Output the (x, y) coordinate of the center of the cell containing the given text.  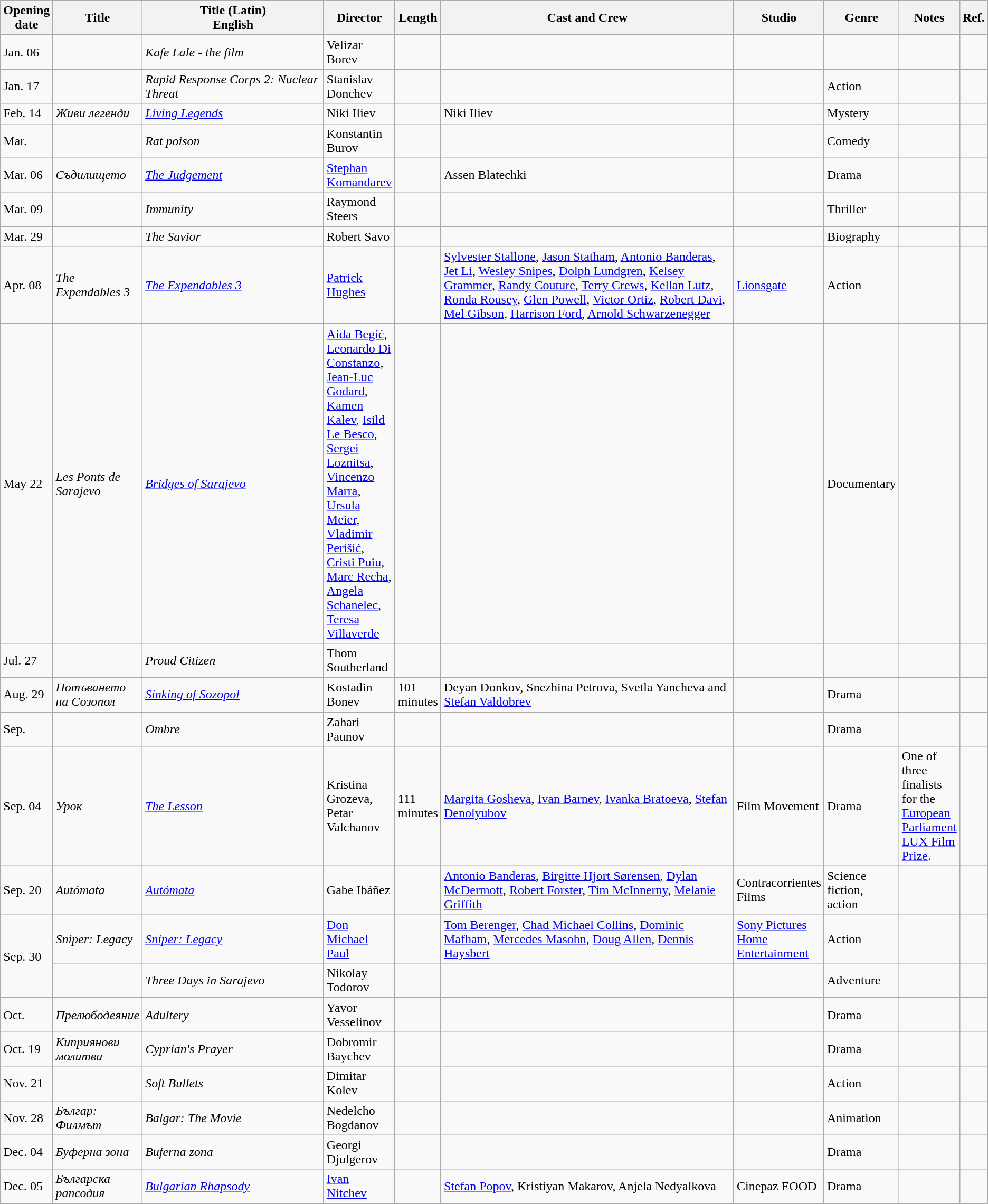
Notes (929, 18)
May 22 (26, 484)
Dimitar Kolev (359, 1083)
Title (Latin)English (233, 18)
Science fiction, action (861, 890)
Immunity (233, 209)
Българска рапсодия (98, 1187)
Sep. 04 (26, 807)
Урок (98, 807)
Biography (861, 236)
Stanislav Donchev (359, 87)
Yavor Vesselinov (359, 1015)
101 minutes (418, 695)
Raymond Steers (359, 209)
Margita Gosheva, Ivan Barnev, Ivanka Bratoeva, Stefan Denolyubov (587, 807)
Mar. 09 (26, 209)
Tom Berenger, Chad Michael Collins, Dominic Mafham, Mercedes Masohn, Doug Allen, Dennis Haysbert (587, 939)
Ivan Nitchev (359, 1187)
Don Michael Paul (359, 939)
Feb. 14 (26, 113)
Thriller (861, 209)
Director (359, 18)
Georgi Djulgerov (359, 1152)
Dec. 04 (26, 1152)
Zahari Paunov (359, 728)
Animation (861, 1118)
Sinking of Sozopol (233, 695)
Прелюбодеяние (98, 1015)
Title (98, 18)
Oct. (26, 1015)
Nov. 28 (26, 1118)
Gabe Ibáñez (359, 890)
Mar. 06 (26, 175)
Antonio Banderas, Birgitte Hjort Sørensen, Dylan McDermott, Robert Forster, Tim McInnerny, Melanie Griffith (587, 890)
Thom Southerland (359, 660)
Съдилището (98, 175)
Jan. 06 (26, 52)
Nov. 21 (26, 1083)
Sep. 30 (26, 956)
Oct. 19 (26, 1049)
Opening date (26, 18)
Nedelcho Bogdanov (359, 1118)
Живи легенди (98, 113)
Dobromir Baychev (359, 1049)
Soft Bullets (233, 1083)
Documentary (861, 484)
The Lesson (233, 807)
Proud Citizen (233, 660)
Adventure (861, 981)
Balgar: The Movie (233, 1118)
Sep. 20 (26, 890)
Rapid Response Corps 2: Nuclear Threat (233, 87)
Kristina Grozeva, Petar Valchanov (359, 807)
Потъването на Созопол (98, 695)
Length (418, 18)
Living Legends (233, 113)
Comedy (861, 140)
Българ: Филмът (98, 1118)
Adultery (233, 1015)
Genre (861, 18)
Robert Savo (359, 236)
Cyprian's Prayer (233, 1049)
111 minutes (418, 807)
Three Days in Sarajevo (233, 981)
Cast and Crew (587, 18)
Dec. 05 (26, 1187)
Mystery (861, 113)
Konstantin Burov (359, 140)
Aug. 29 (26, 695)
Bridges of Sarajevo (233, 484)
Rat poison (233, 140)
Lionsgate (779, 285)
Mar. (26, 140)
Буферна зона (98, 1152)
Cinepaz EOOD (779, 1187)
Bulgarian Rhapsody (233, 1187)
Buferna zona (233, 1152)
Contracorrientes Films (779, 890)
Stefan Popov, Kristiyan Makarov, Anjela Nedyalkova (587, 1187)
Jan. 17 (26, 87)
The Judgement (233, 175)
Kafe Lale - the film (233, 52)
Les Ponts de Sarajevo (98, 484)
Film Movement (779, 807)
Nikolay Todorov (359, 981)
Deyan Donkov, Snezhina Petrova, Svetla Yancheva and Stefan Valdobrev (587, 695)
Patrick Hughes (359, 285)
Mar. 29 (26, 236)
Киприянови молитви (98, 1049)
Sony Pictures Home Entertainment (779, 939)
Apr. 08 (26, 285)
The Savior (233, 236)
Assen Blatechki (587, 175)
Jul. 27 (26, 660)
Kostadin Bonev (359, 695)
Ombre (233, 728)
Ref. (973, 18)
Sep. (26, 728)
Stephan Komandarev (359, 175)
Studio (779, 18)
One of three finalists for the European Parliament LUX Film Prize. (929, 807)
Velizar Borev (359, 52)
